Search for the cell housing the specified text and yield its (x, y) center coordinate. 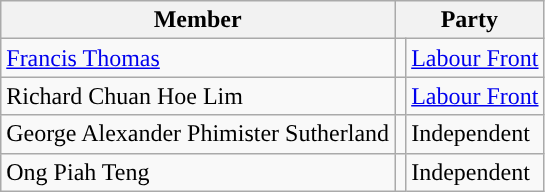
Ong Piah Teng (198, 172)
Party (470, 20)
Richard Chuan Hoe Lim (198, 96)
George Alexander Phimister Sutherland (198, 134)
Member (198, 20)
Francis Thomas (198, 58)
